Determine the [X, Y] coordinate at the center of the cell enclosing the given text.  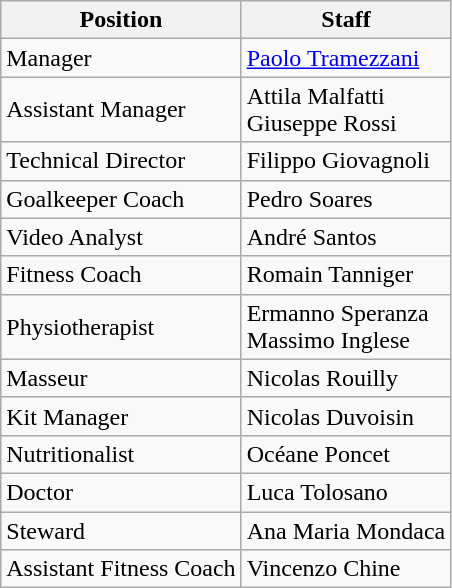
Technical Director [121, 161]
Vincenzo Chine [346, 569]
Steward [121, 531]
Kit Manager [121, 416]
Pedro Soares [346, 199]
Filippo Giovagnoli [346, 161]
Assistant Manager [121, 110]
Nicolas Rouilly [346, 378]
Océane Poncet [346, 454]
Manager [121, 58]
Paolo Tramezzani [346, 58]
Luca Tolosano [346, 492]
Staff [346, 20]
Attila MalfattiGiuseppe Rossi [346, 110]
Video Analyst [121, 237]
Doctor [121, 492]
Ermanno SperanzaMassimo Inglese [346, 326]
André Santos [346, 237]
Goalkeeper Coach [121, 199]
Nutritionalist [121, 454]
Fitness Coach [121, 275]
Masseur [121, 378]
Nicolas Duvoisin [346, 416]
Position [121, 20]
Physiotherapist [121, 326]
Assistant Fitness Coach [121, 569]
Romain Tanniger [346, 275]
Ana Maria Mondaca [346, 531]
